From the cell containing the given text, extract its center point as [x, y] coordinate. 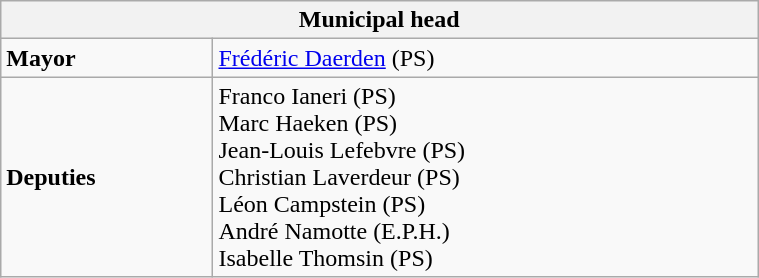
Franco Ianeri (PS)Marc Haeken (PS)Jean-Louis Lefebvre (PS)Christian Laverdeur (PS)Léon Campstein (PS)André Namotte (E.P.H.)Isabelle Thomsin (PS) [486, 177]
Municipal head [380, 20]
Deputies [107, 177]
Frédéric Daerden (PS) [486, 58]
Mayor [107, 58]
